Pinpoint the cell where the given text exists, returning its [x, y] midpoint coordinate. 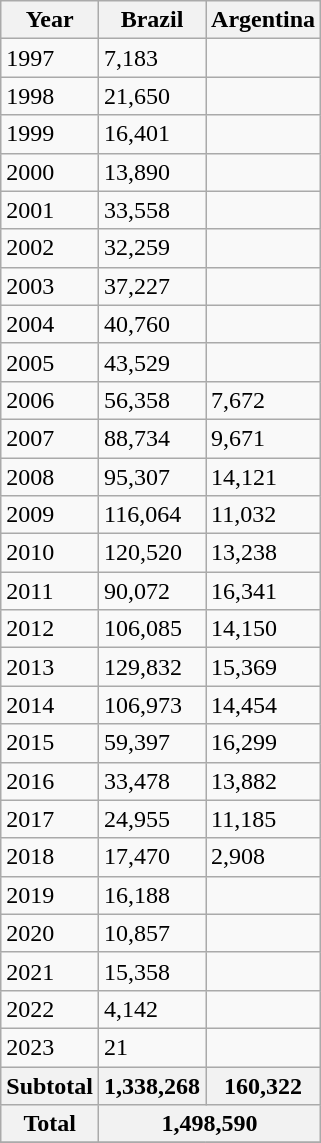
37,227 [152, 286]
2017 [50, 819]
Subtotal [50, 1085]
120,520 [152, 553]
15,369 [264, 667]
2014 [50, 705]
40,760 [152, 324]
2022 [50, 1009]
129,832 [152, 667]
Year [50, 20]
2021 [50, 971]
59,397 [152, 743]
1,338,268 [152, 1085]
2011 [50, 591]
17,470 [152, 857]
14,121 [264, 477]
106,085 [152, 629]
43,529 [152, 362]
2020 [50, 933]
2019 [50, 895]
2000 [50, 172]
88,734 [152, 438]
14,150 [264, 629]
14,454 [264, 705]
1999 [50, 134]
2013 [50, 667]
2004 [50, 324]
2008 [50, 477]
2015 [50, 743]
2,908 [264, 857]
2006 [50, 400]
106,973 [152, 705]
2012 [50, 629]
16,299 [264, 743]
2002 [50, 248]
16,341 [264, 591]
33,558 [152, 210]
2010 [50, 553]
160,322 [264, 1085]
2016 [50, 781]
21 [152, 1047]
32,259 [152, 248]
1997 [50, 58]
2023 [50, 1047]
24,955 [152, 819]
2001 [50, 210]
2005 [50, 362]
7,183 [152, 58]
7,672 [264, 400]
2007 [50, 438]
Total [50, 1124]
1,498,590 [210, 1124]
Argentina [264, 20]
1998 [50, 96]
9,671 [264, 438]
11,032 [264, 515]
16,401 [152, 134]
2003 [50, 286]
33,478 [152, 781]
116,064 [152, 515]
56,358 [152, 400]
2018 [50, 857]
10,857 [152, 933]
2009 [50, 515]
Brazil [152, 20]
13,882 [264, 781]
13,890 [152, 172]
90,072 [152, 591]
16,188 [152, 895]
15,358 [152, 971]
11,185 [264, 819]
13,238 [264, 553]
4,142 [152, 1009]
95,307 [152, 477]
21,650 [152, 96]
